Identify which cell holds the provided text, then report its [X, Y] central coordinate. 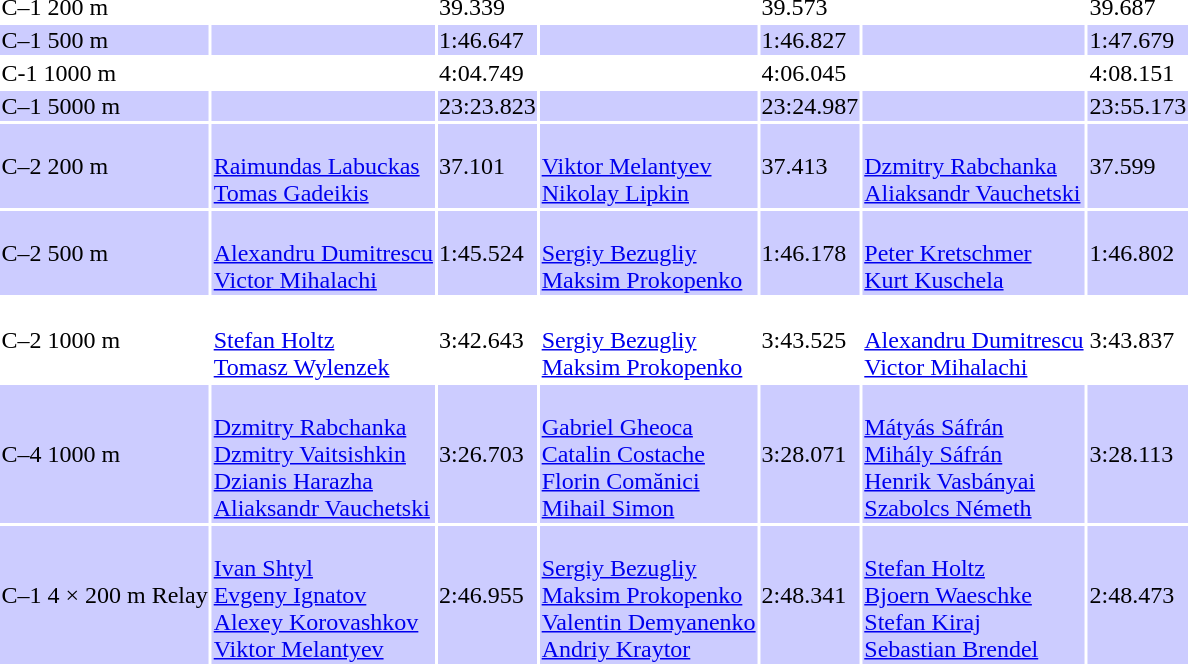
4:08.151 [1138, 73]
4:06.045 [810, 73]
C–1 5000 m [104, 106]
Peter KretschmerKurt Kuschela [974, 253]
3:28.113 [1138, 454]
Dzmitry RabchankaAliaksandr Vauchetski [974, 166]
Raimundas LabuckasTomas Gadeikis [323, 166]
1:47.679 [1138, 40]
Viktor MelantyevNikolay Lipkin [648, 166]
4:04.749 [487, 73]
1:46.178 [810, 253]
1:45.524 [487, 253]
Mátyás SáfránMihály SáfránHenrik VasbányaiSzabolcs Németh [974, 454]
23:23.823 [487, 106]
2:46.955 [487, 595]
37.101 [487, 166]
37.599 [1138, 166]
Sergiy BezugliyMaksim ProkopenkoValentin DemyanenkoAndriy Kraytor [648, 595]
C-1 1000 m [104, 73]
Gabriel GheocaCatalin CostacheFlorin ComăniciMihail Simon [648, 454]
2:48.473 [1138, 595]
C–4 1000 m [104, 454]
1:46.647 [487, 40]
C–2 200 m [104, 166]
3:26.703 [487, 454]
1:46.827 [810, 40]
Dzmitry RabchankaDzmitry VaitsishkinDzianis HarazhaAliaksandr Vauchetski [323, 454]
3:43.837 [1138, 340]
Ivan ShtylEvgeny IgnatovAlexey KorovashkovViktor Melantyev [323, 595]
23:55.173 [1138, 106]
23:24.987 [810, 106]
3:43.525 [810, 340]
1:46.802 [1138, 253]
37.413 [810, 166]
3:28.071 [810, 454]
2:48.341 [810, 595]
C–1 4 × 200 m Relay [104, 595]
C–2 1000 m [104, 340]
C–1 500 m [104, 40]
Stefan HoltzBjoern WaeschkeStefan KirajSebastian Brendel [974, 595]
C–2 500 m [104, 253]
3:42.643 [487, 340]
Stefan HoltzTomasz Wylenzek [323, 340]
